Search for the cell housing the specified text and yield its (X, Y) center coordinate. 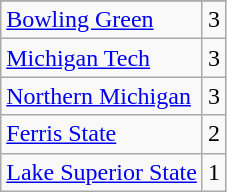
2 (214, 134)
Northern Michigan (102, 96)
1 (214, 172)
Lake Superior State (102, 172)
Michigan Tech (102, 58)
Ferris State (102, 134)
Bowling Green (102, 20)
